Find where the given text appears and provide that cell's center as (X, Y) coordinate. 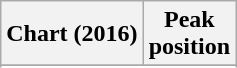
Chart (2016) (72, 34)
Peakposition (189, 34)
